Extract the [x, y] coordinate from the center of the cell holding the provided text.  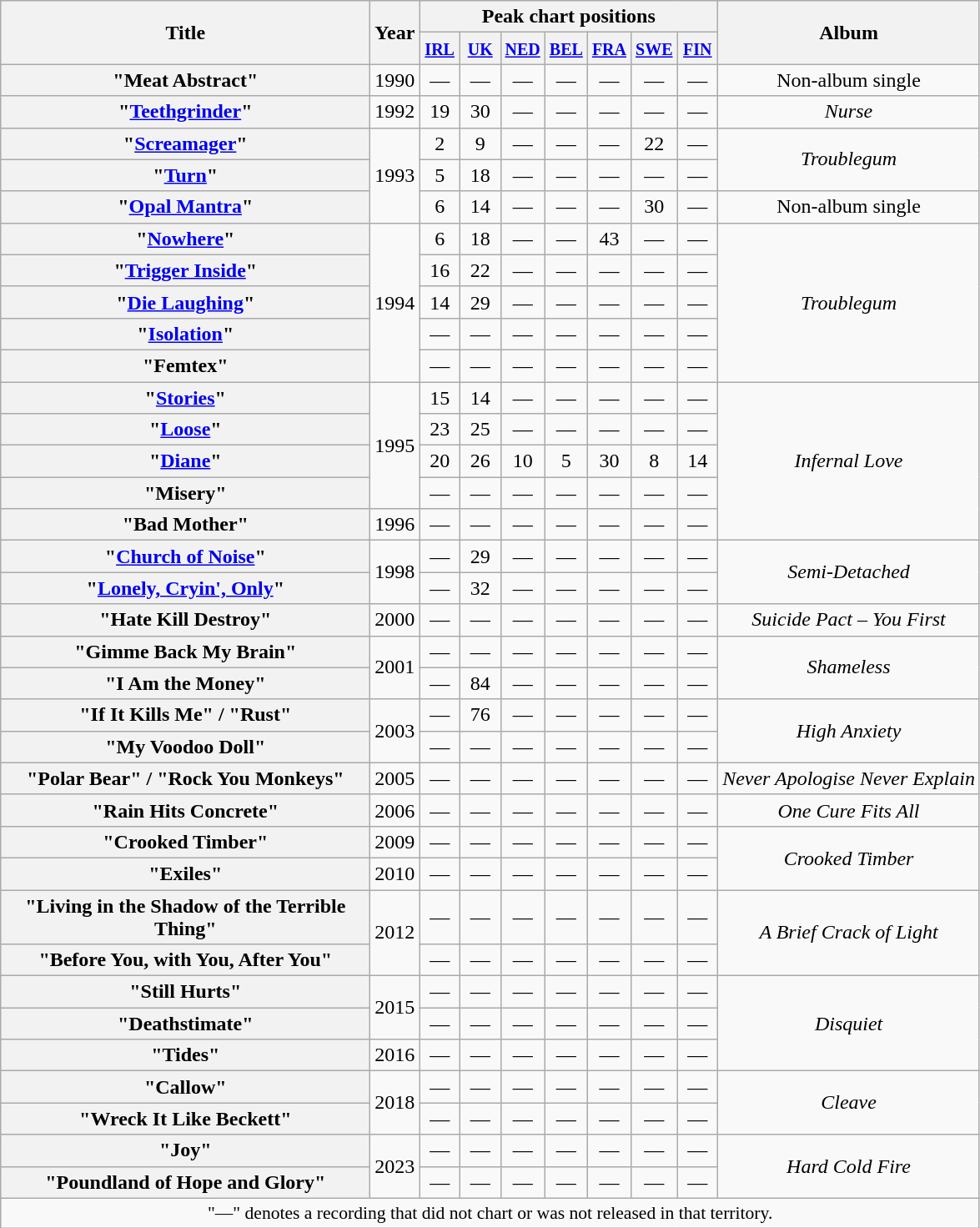
"Exiles" [185, 873]
"If It Kills Me" / "Rust" [185, 715]
Hard Cold Fire [849, 1166]
26 [480, 461]
"Lonely, Cryin', Only" [185, 588]
2006 [395, 810]
"Screamager" [185, 143]
8 [655, 461]
"Living in the Shadow of the Terrible Thing" [185, 916]
"Stories" [185, 398]
"Poundland of Hope and Glory" [185, 1182]
Year [395, 33]
Semi-Detached [849, 572]
32 [480, 588]
2001 [395, 667]
"Loose" [185, 430]
Infernal Love [849, 461]
High Anxiety [849, 731]
"Joy" [185, 1150]
"My Voodoo Doll" [185, 747]
76 [480, 715]
1998 [395, 572]
"Callow" [185, 1087]
FRA [609, 48]
IRL [440, 48]
Nurse [849, 112]
2003 [395, 731]
"Femtex" [185, 365]
15 [440, 398]
"Trigger Inside" [185, 270]
16 [440, 270]
2009 [395, 842]
One Cure Fits All [849, 810]
Never Apologise Never Explain [849, 778]
Suicide Pact – You First [849, 620]
FIN [697, 48]
1992 [395, 112]
2000 [395, 620]
"Meat Abstract" [185, 80]
"Opal Mantra" [185, 207]
1993 [395, 175]
Cleave [849, 1103]
NED [522, 48]
BEL [565, 48]
Disquiet [849, 1024]
2016 [395, 1055]
"Turn" [185, 175]
10 [522, 461]
84 [480, 683]
1990 [395, 80]
"Bad Mother" [185, 525]
1996 [395, 525]
Title [185, 33]
"Crooked Timber" [185, 842]
"Teethgrinder" [185, 112]
SWE [655, 48]
43 [609, 239]
"Die Laughing" [185, 302]
"Tides" [185, 1055]
"Rain Hits Concrete" [185, 810]
25 [480, 430]
2015 [395, 1008]
"Diane" [185, 461]
2023 [395, 1166]
"—" denotes a recording that did not chart or was not released in that territory. [490, 1213]
"Polar Bear" / "Rock You Monkeys" [185, 778]
"Still Hurts" [185, 992]
"Deathstimate" [185, 1024]
"Before You, with You, After You" [185, 960]
"Gimme Back My Brain" [185, 652]
20 [440, 461]
Crooked Timber [849, 858]
"I Am the Money" [185, 683]
UK [480, 48]
2 [440, 143]
"Misery" [185, 493]
"Wreck It Like Beckett" [185, 1119]
1995 [395, 445]
Shameless [849, 667]
"Church of Noise" [185, 556]
"Isolation" [185, 334]
9 [480, 143]
19 [440, 112]
Album [849, 33]
1994 [395, 302]
"Nowhere" [185, 239]
"Hate Kill Destroy" [185, 620]
23 [440, 430]
2012 [395, 933]
2018 [395, 1103]
A Brief Crack of Light [849, 933]
2005 [395, 778]
2010 [395, 873]
Peak chart positions [569, 17]
